Provide the (X, Y) coordinate of the cell's center where the given text is located.  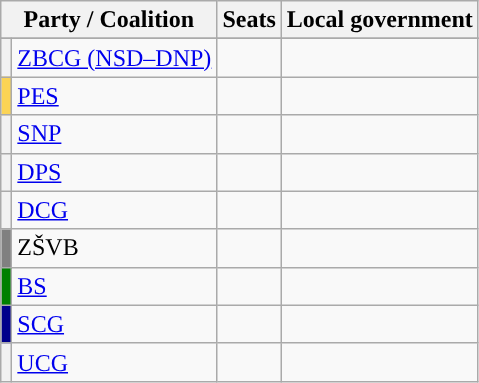
SNP (114, 134)
ZBCG (NSD–DNP) (114, 58)
SCG (114, 324)
BS (114, 286)
Party / Coalition (109, 20)
DPS (114, 172)
Local government (380, 20)
Seats (249, 20)
ZŠVB (114, 248)
PES (114, 96)
UCG (114, 362)
DCG (114, 210)
